For the text-containing cell, return its midpoint in (X, Y) coordinate format. 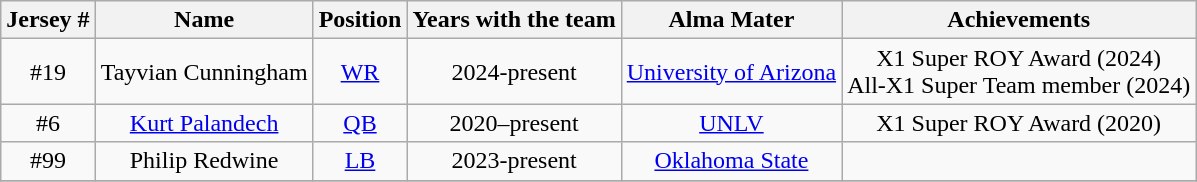
2020–present (514, 123)
Oklahoma State (731, 161)
Kurt Palandech (204, 123)
Achievements (1019, 20)
Name (204, 20)
#6 (48, 123)
UNLV (731, 123)
Alma Mater (731, 20)
2023-present (514, 161)
#99 (48, 161)
#19 (48, 72)
LB (360, 161)
2024-present (514, 72)
Jersey # (48, 20)
Philip Redwine (204, 161)
Years with the team (514, 20)
X1 Super ROY Award (2020) (1019, 123)
Position (360, 20)
X1 Super ROY Award (2024) All-X1 Super Team member (2024) (1019, 72)
University of Arizona (731, 72)
Tayvian Cunningham (204, 72)
WR (360, 72)
QB (360, 123)
